Extract the (X, Y) coordinate from the center of the cell holding the provided text.  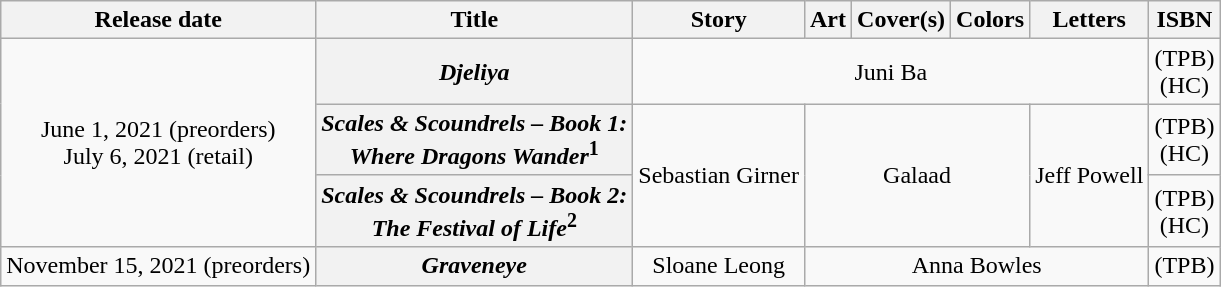
Art (828, 20)
Release date (158, 20)
June 1, 2021 (preorders)July 6, 2021 (retail) (158, 143)
Cover(s) (902, 20)
Sebastian Girner (719, 176)
ISBN (1184, 20)
Juni Ba (891, 72)
Galaad (916, 176)
(TPB) (1184, 266)
Sloane Leong (719, 266)
Scales & Scoundrels – Book 2:The Festival of Life2 (474, 211)
November 15, 2021 (preorders) (158, 266)
Jeff Powell (1090, 176)
Djeliya (474, 72)
Graveneye (474, 266)
Title (474, 20)
Story (719, 20)
Letters (1090, 20)
Anna Bowles (976, 266)
Colors (990, 20)
Scales & Scoundrels – Book 1:Where Dragons Wander1 (474, 140)
